Detect which cell encompasses the target text, then output its [x, y] center coordinate. 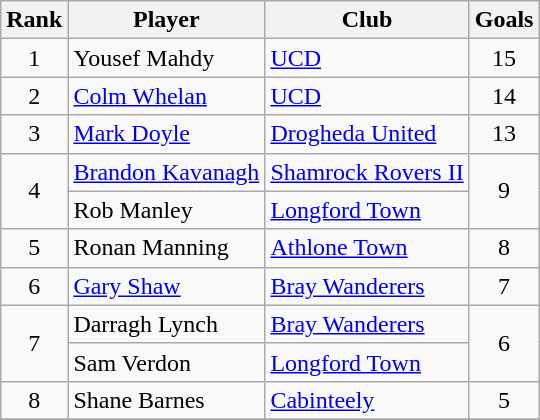
Yousef Mahdy [166, 58]
Rob Manley [166, 210]
9 [504, 191]
Goals [504, 20]
Ronan Manning [166, 248]
3 [34, 134]
Player [166, 20]
4 [34, 191]
Mark Doyle [166, 134]
Colm Whelan [166, 96]
Sam Verdon [166, 362]
Brandon Kavanagh [166, 172]
13 [504, 134]
Athlone Town [367, 248]
Drogheda United [367, 134]
15 [504, 58]
Gary Shaw [166, 286]
Cabinteely [367, 400]
Shane Barnes [166, 400]
Club [367, 20]
2 [34, 96]
Rank [34, 20]
Darragh Lynch [166, 324]
Shamrock Rovers II [367, 172]
14 [504, 96]
1 [34, 58]
